Return (x, y) of the center of cell containing provided text 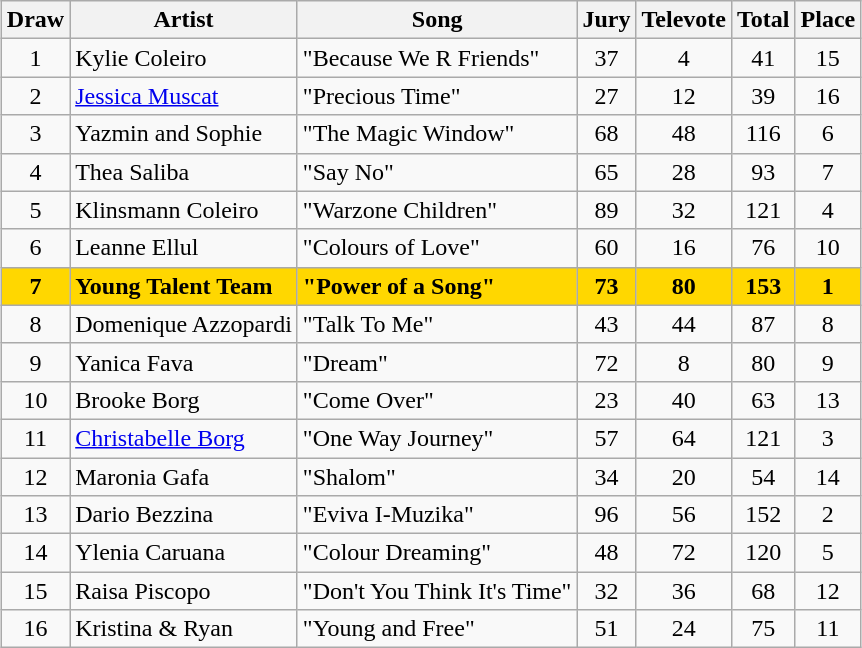
Draw (35, 20)
20 (684, 477)
"Eviva I-Muzika" (437, 515)
75 (763, 629)
73 (606, 286)
39 (763, 96)
28 (684, 172)
"Warzone Children" (437, 210)
Place (828, 20)
Domenique Azzopardi (184, 324)
64 (684, 438)
153 (763, 286)
54 (763, 477)
Maronia Gafa (184, 477)
"Power of a Song" (437, 286)
Klinsmann Coleiro (184, 210)
"Shalom" (437, 477)
116 (763, 134)
Kylie Coleiro (184, 58)
57 (606, 438)
Artist (184, 20)
65 (606, 172)
Christabelle Borg (184, 438)
Ylenia Caruana (184, 553)
Young Talent Team (184, 286)
Yazmin and Sophie (184, 134)
"Come Over" (437, 400)
"Colours of Love" (437, 248)
93 (763, 172)
"Because We R Friends" (437, 58)
23 (606, 400)
Dario Bezzina (184, 515)
152 (763, 515)
63 (763, 400)
44 (684, 324)
87 (763, 324)
"The Magic Window" (437, 134)
"Say No" (437, 172)
Total (763, 20)
76 (763, 248)
Brooke Borg (184, 400)
37 (606, 58)
89 (606, 210)
Raisa Piscopo (184, 591)
Thea Saliba (184, 172)
60 (606, 248)
24 (684, 629)
51 (606, 629)
"Precious Time" (437, 96)
Televote (684, 20)
"Dream" (437, 362)
96 (606, 515)
Leanne Ellul (184, 248)
120 (763, 553)
Jury (606, 20)
Jessica Muscat (184, 96)
"Young and Free" (437, 629)
36 (684, 591)
Yanica Fava (184, 362)
Kristina & Ryan (184, 629)
"Don't You Think It's Time" (437, 591)
"Colour Dreaming" (437, 553)
41 (763, 58)
43 (606, 324)
27 (606, 96)
40 (684, 400)
"One Way Journey" (437, 438)
56 (684, 515)
Song (437, 20)
"Talk To Me" (437, 324)
34 (606, 477)
